Identify which cell holds the provided text, then report its (X, Y) central coordinate. 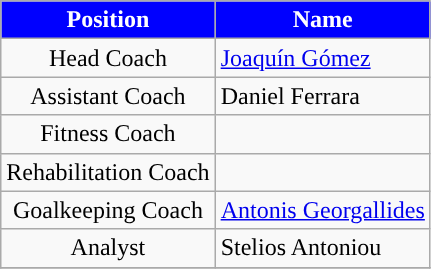
Name (322, 20)
Goalkeeping Coach (108, 210)
Joaquín Gómez (322, 58)
Head Coach (108, 58)
Assistant Coach (108, 96)
Analyst (108, 248)
Rehabilitation Coach (108, 172)
Antonis Georgallides (322, 210)
Position (108, 20)
Daniel Ferrara (322, 96)
Stelios Antoniou (322, 248)
Fitness Coach (108, 134)
